Capture the cell that displays the provided text and extract its (x, y) central coordinate. 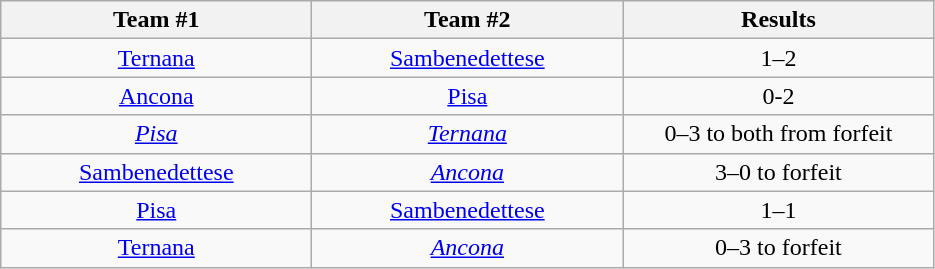
Team #1 (156, 20)
0–3 to both from forfeit (778, 134)
1–2 (778, 58)
0–3 to forfeit (778, 248)
Results (778, 20)
3–0 to forfeit (778, 172)
0-2 (778, 96)
1–1 (778, 210)
Team #2 (468, 20)
